Detect which cell encompasses the target text, then output its [X, Y] center coordinate. 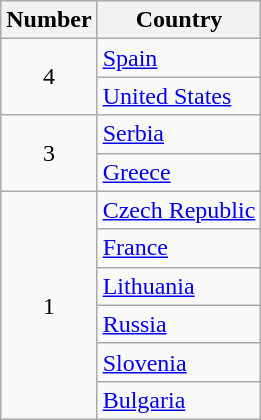
Greece [179, 172]
Czech Republic [179, 210]
1 [49, 305]
France [179, 248]
Bulgaria [179, 400]
Slovenia [179, 362]
Serbia [179, 134]
Lithuania [179, 286]
4 [49, 77]
Number [49, 20]
Country [179, 20]
Russia [179, 324]
Spain [179, 58]
United States [179, 96]
3 [49, 153]
